Identify which cell holds the provided text, then report its (X, Y) central coordinate. 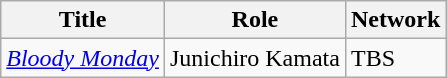
Bloody Monday (83, 58)
Network (395, 20)
TBS (395, 58)
Title (83, 20)
Junichiro Kamata (254, 58)
Role (254, 20)
